Search for the cell housing the specified text and yield its (x, y) center coordinate. 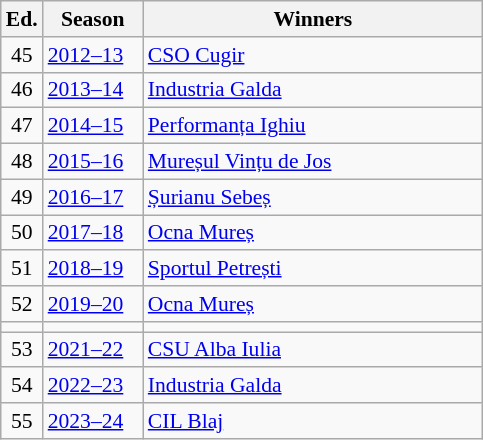
Ed. (22, 19)
47 (22, 126)
50 (22, 233)
CSO Cugir (313, 55)
CSU Alba Iulia (313, 350)
Șurianu Sebeș (313, 197)
2013–14 (93, 90)
Performanța Ighiu (313, 126)
2021–22 (93, 350)
2018–19 (93, 269)
Season (93, 19)
55 (22, 421)
2017–18 (93, 233)
2016–17 (93, 197)
Sportul Petrești (313, 269)
2015–16 (93, 162)
51 (22, 269)
45 (22, 55)
CIL Blaj (313, 421)
54 (22, 386)
2012–13 (93, 55)
2022–23 (93, 386)
2023–24 (93, 421)
53 (22, 350)
48 (22, 162)
49 (22, 197)
2014–15 (93, 126)
Mureșul Vințu de Jos (313, 162)
Winners (313, 19)
52 (22, 304)
46 (22, 90)
2019–20 (93, 304)
